Find where the given text appears and provide that cell's center as [x, y] coordinate. 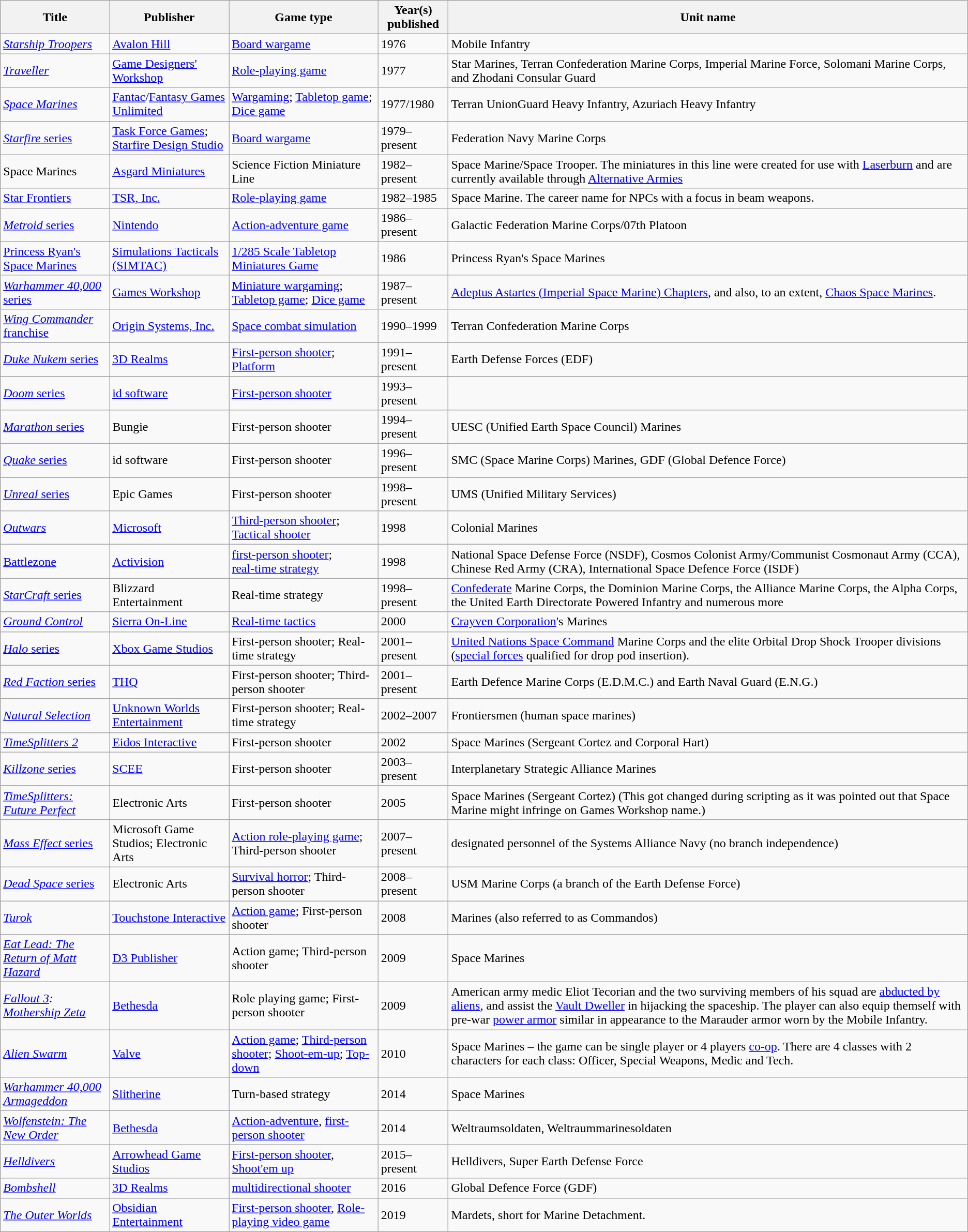
Microsoft [170, 528]
TimeSplitters: Future Perfect [55, 803]
Activision [170, 562]
2002 [413, 742]
Wargaming; Tabletop game; Dice game [304, 104]
Dead Space series [55, 883]
1986 [413, 259]
designated personnel of the Systems Alliance Navy (no branch independence) [708, 843]
Starship Troopers [55, 44]
Obsidian Entertainment [170, 1214]
Valve [170, 1054]
Task Force Games; Starfire Design Studio [170, 138]
Space combat simulation [304, 326]
Quake series [55, 460]
Wing Commander franchise [55, 326]
Mardets, short for Marine Detachment. [708, 1214]
first-person shooter;real-time strategy [304, 562]
Eat Lead: The Return of Matt Hazard [55, 958]
Space Marines (Sergeant Cortez and Corporal Hart) [708, 742]
Space Marine/Space Trooper. The miniatures in this line were created for use with Laserburn and are currently available through Alternative Armies [708, 172]
Publisher [170, 18]
Earth Defense Forces (EDF) [708, 359]
2002–2007 [413, 716]
D3 Publisher [170, 958]
Helldivers, Super Earth Defense Force [708, 1162]
Battlezone [55, 562]
Helldivers [55, 1162]
Game type [304, 18]
Traveller [55, 70]
Action game; First-person shooter [304, 918]
2005 [413, 803]
1977/1980 [413, 104]
Real-time tactics [304, 622]
Frontiersmen (human space marines) [708, 716]
2016 [413, 1188]
1994–present [413, 427]
Simulations Tacticals (SIMTAC) [170, 259]
United Nations Space Command Marine Corps and the elite Orbital Drop Shock Trooper divisions (special forces qualified for drop pod insertion). [708, 649]
Sierra On-Line [170, 622]
Global Defence Force (GDF) [708, 1188]
Earth Defence Marine Corps (E.D.M.C.) and Earth Naval Guard (E.N.G.) [708, 682]
Eidos Interactive [170, 742]
Miniature wargaming; Tabletop game; Dice game [304, 292]
Star Marines, Terran Confederation Marine Corps, Imperial Marine Force, Solomani Marine Corps, and Zhodani Consular Guard [708, 70]
2019 [413, 1214]
Fantac/Fantasy Games Unlimited [170, 104]
Warhammer 40,000 Armageddon [55, 1094]
Turok [55, 918]
UMS (Unified Military Services) [708, 494]
UESC (Unified Earth Space Council) Marines [708, 427]
1/285 Scale Tabletop Miniatures Game [304, 259]
Year(s) published [413, 18]
2007–present [413, 843]
2003–present [413, 769]
Interplanetary Strategic Alliance Marines [708, 769]
Space Marines (Sergeant Cortez) (This got changed during scripting as it was pointed out that Space Marine might infringe on Games Workshop name.) [708, 803]
1977 [413, 70]
Starfire series [55, 138]
First-person shooter; Third-person shooter [304, 682]
Games Workshop [170, 292]
1990–1999 [413, 326]
Xbox Game Studios [170, 649]
Slitherine [170, 1094]
1982–1985 [413, 198]
SMC (Space Marine Corps) Marines, GDF (Global Defence Force) [708, 460]
Role playing game; First-person shooter [304, 1006]
Survival horror; Third-person shooter [304, 883]
Mobile Infantry [708, 44]
1991–present [413, 359]
Marathon series [55, 427]
Action-adventure game [304, 224]
2010 [413, 1054]
Unit name [708, 18]
Doom series [55, 393]
SCEE [170, 769]
Unknown Worlds Entertainment [170, 716]
Terran UnionGuard Heavy Infantry, Azuriach Heavy Infantry [708, 104]
Arrowhead Game Studios [170, 1162]
1987–present [413, 292]
Ground Control [55, 622]
Natural Selection [55, 716]
2008 [413, 918]
Bombshell [55, 1188]
Outwars [55, 528]
Real-time strategy [304, 595]
Terran Confederation Marine Corps [708, 326]
THQ [170, 682]
1982–present [413, 172]
Alien Swarm [55, 1054]
Third-person shooter; Tactical shooter [304, 528]
Origin Systems, Inc. [170, 326]
USM Marine Corps (a branch of the Earth Defense Force) [708, 883]
Killzone series [55, 769]
First-person shooter; Platform [304, 359]
Game Designers' Workshop [170, 70]
1993–present [413, 393]
1976 [413, 44]
2015–present [413, 1162]
Avalon Hill [170, 44]
The Outer Worlds [55, 1214]
Galactic Federation Marine Corps/07th Platoon [708, 224]
multidirectional shooter [304, 1188]
2008–present [413, 883]
Asgard Miniatures [170, 172]
Space Marine. The career name for NPCs with a focus in beam weapons. [708, 198]
Adeptus Astartes (Imperial Space Marine) Chapters, and also, to an extent, Chaos Space Marines. [708, 292]
Action-adventure, first-person shooter [304, 1128]
First-person shooter, Role-playing video game [304, 1214]
TimeSplitters 2 [55, 742]
Epic Games [170, 494]
1979–present [413, 138]
Red Faction series [55, 682]
Duke Nukem series [55, 359]
Mass Effect series [55, 843]
Turn-based strategy [304, 1094]
2000 [413, 622]
Touchstone Interactive [170, 918]
Microsoft Game Studios; Electronic Arts [170, 843]
Action role-playing game; Third-person shooter [304, 843]
Fallout 3: Mothership Zeta [55, 1006]
Weltraumsoldaten, Weltraummarinesoldaten [708, 1128]
Star Frontiers [55, 198]
StarCraft series [55, 595]
Colonial Marines [708, 528]
Action game; Third-person shooter [304, 958]
Halo series [55, 649]
Bungie [170, 427]
Wolfenstein: The New Order [55, 1128]
Blizzard Entertainment [170, 595]
Metroid series [55, 224]
First-person shooter, Shoot'em up [304, 1162]
TSR, Inc. [170, 198]
Action game; Third-person shooter; Shoot-em-up; Top-down [304, 1054]
Science Fiction Miniature Line [304, 172]
Nintendo [170, 224]
Marines (also referred to as Commandos) [708, 918]
1996–present [413, 460]
Crayven Corporation's Marines [708, 622]
1986–present [413, 224]
Federation Navy Marine Corps [708, 138]
Unreal series [55, 494]
Title [55, 18]
Warhammer 40,000 series [55, 292]
